Return the (x, y) coordinate for the center point of the cell that contains the specified text.  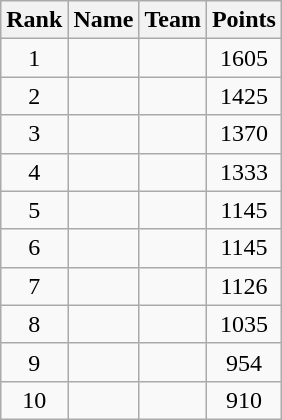
Points (244, 20)
1333 (244, 172)
1126 (244, 286)
Name (104, 20)
1605 (244, 58)
1425 (244, 96)
1035 (244, 324)
6 (34, 248)
Rank (34, 20)
2 (34, 96)
3 (34, 134)
954 (244, 362)
910 (244, 400)
7 (34, 286)
4 (34, 172)
1370 (244, 134)
10 (34, 400)
1 (34, 58)
5 (34, 210)
8 (34, 324)
9 (34, 362)
Team (173, 20)
